Find where the given text appears and provide that cell's center as [X, Y] coordinate. 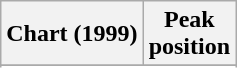
Chart (1999) [72, 34]
Peak position [189, 34]
